Search for the cell housing the specified text and yield its [X, Y] center coordinate. 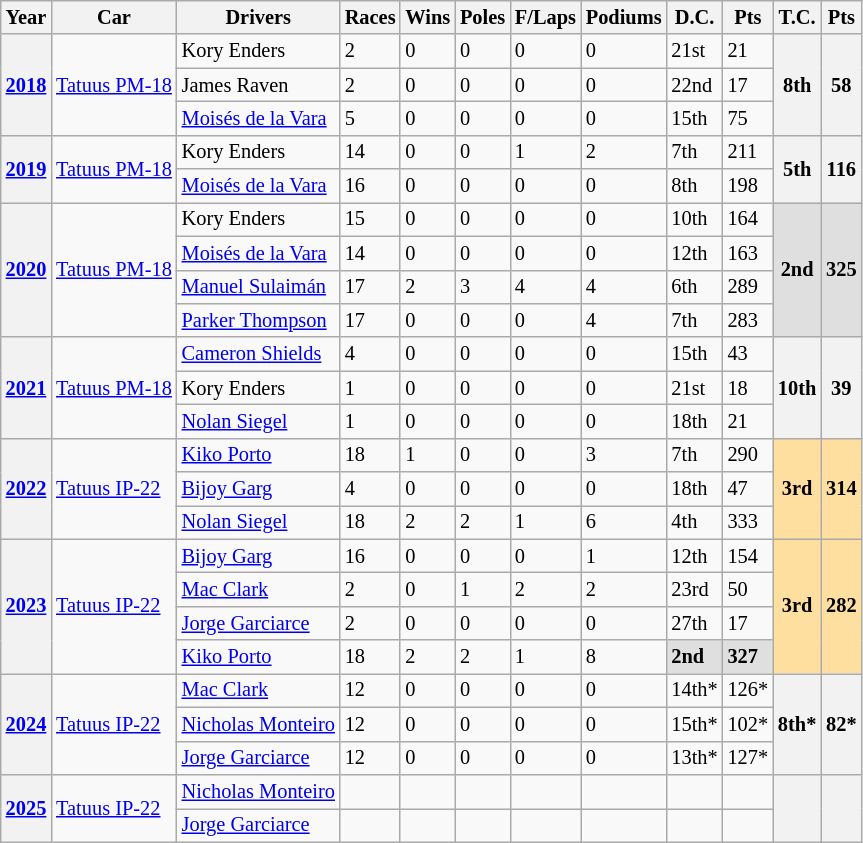
Podiums [624, 17]
47 [748, 489]
2020 [26, 270]
2025 [26, 808]
154 [748, 556]
39 [841, 388]
14th* [694, 690]
Races [370, 17]
Year [26, 17]
58 [841, 84]
127* [748, 758]
2023 [26, 606]
75 [748, 118]
2021 [26, 388]
116 [841, 168]
2024 [26, 724]
8th* [797, 724]
22nd [694, 85]
15 [370, 219]
Drivers [258, 17]
325 [841, 270]
13th* [694, 758]
43 [748, 354]
4th [694, 522]
F/Laps [546, 17]
2019 [26, 168]
Cameron Shields [258, 354]
282 [841, 606]
James Raven [258, 85]
D.C. [694, 17]
Car [114, 17]
211 [748, 152]
2018 [26, 84]
5th [797, 168]
23rd [694, 589]
164 [748, 219]
8 [624, 657]
T.C. [797, 17]
Parker Thompson [258, 320]
6 [624, 522]
15th* [694, 724]
314 [841, 488]
Wins [428, 17]
289 [748, 287]
102* [748, 724]
Poles [482, 17]
126* [748, 690]
6th [694, 287]
333 [748, 522]
50 [748, 589]
2022 [26, 488]
198 [748, 186]
27th [694, 623]
Manuel Sulaimán [258, 287]
5 [370, 118]
82* [841, 724]
290 [748, 455]
283 [748, 320]
163 [748, 253]
327 [748, 657]
